Locate the cell with the specified text and output its [x, y] center coordinate. 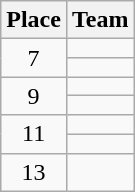
11 [34, 134]
13 [34, 172]
9 [34, 96]
Place [34, 20]
Team [100, 20]
7 [34, 58]
